Return the (X, Y) coordinate for the center point of the cell that contains the specified text.  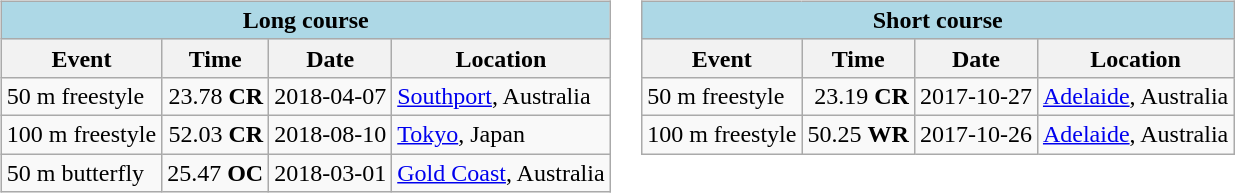
2017-10-27 (976, 96)
Tokyo, Japan (501, 134)
2018-03-01 (330, 173)
50.25 WR (858, 134)
Short course (938, 20)
Long course (306, 20)
Southport, Australia (501, 96)
50 m butterfly (81, 173)
25.47 OC (216, 173)
23.78 CR (216, 96)
2018-04-07 (330, 96)
Gold Coast, Australia (501, 173)
2018-08-10 (330, 134)
23.19 CR (858, 96)
52.03 CR (216, 134)
2017-10-26 (976, 134)
